Return (x, y) of the center of cell containing provided text 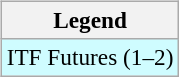
ITF Futures (1–2) (90, 57)
Legend (90, 20)
